From the cell containing the given text, extract its center point as (X, Y) coordinate. 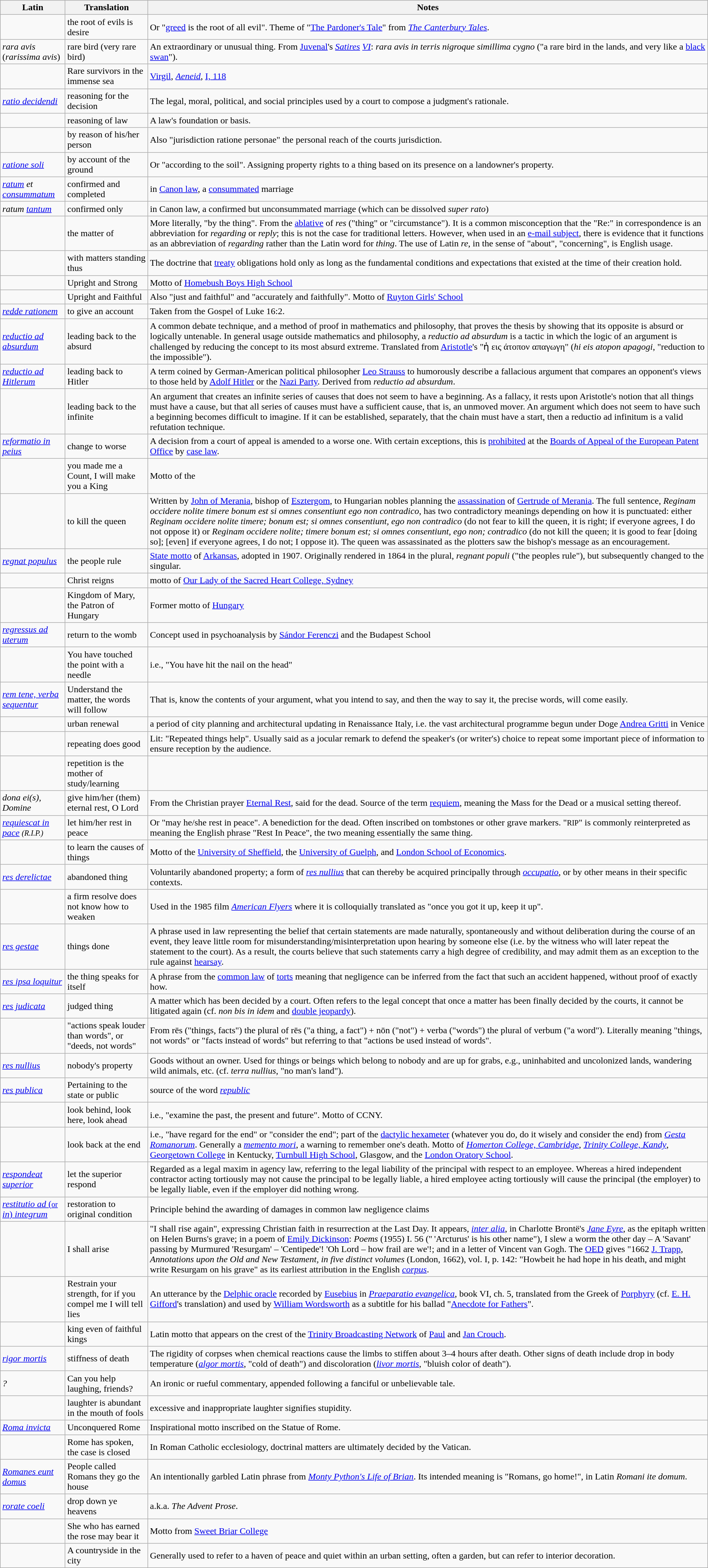
repetition is the mother of study/learning (106, 773)
From the Christian prayer Eternal Rest, said for the dead. Source of the term requiem, meaning the Mass for the Dead or a musical setting thereof. (428, 803)
leading back to Hitler (106, 376)
redde rationem (33, 311)
Latin (33, 8)
Rare survivors in the immense sea (106, 76)
Rome has spoken, the case is closed (106, 1447)
Romanes eunt domus (33, 1477)
That is, know the contents of your argument, what you intend to say, and then the way to say it, the precise words, will come easily. (428, 699)
res derelictae (33, 877)
Taken from the Gospel of Luke 16:2. (428, 311)
You have touched the point with a needle (106, 665)
return to the womb (106, 635)
the root of evils is desire (106, 27)
res judicata (33, 1006)
Upright and Strong (106, 283)
to learn the causes of things (106, 852)
confirmed and completed (106, 189)
She who has earned the rose may bear it (106, 1531)
res publica (33, 1090)
in Canon law, a consummated marriage (428, 189)
Virgil, Aeneid, I, 118 (428, 76)
rorate coeli (33, 1506)
Also "just and faithful" and "accurately and faithfully". Motto of Ruyton Girls' School (428, 297)
judged thing (106, 1006)
with matters standing thus (106, 263)
Understand the matter, the words will follow (106, 699)
leading back to the absurd (106, 341)
Generally used to refer to a haven of peace and quiet within an urban setting, often a garden, but can refer to interior decoration. (428, 1556)
A law's foundation or basis. (428, 120)
confirmed only (106, 209)
Motto from Sweet Briar College (428, 1531)
ratione soli (33, 164)
look behind, look here, look ahead (106, 1115)
reasoning for the decision (106, 101)
rem tene, verba sequentur (33, 699)
Notes (428, 8)
Or "greed is the root of all evil". Theme of "The Pardoner's Tale" from The Canterbury Tales. (428, 27)
res gestae (33, 946)
change to worse (106, 446)
dona ei(s), Domine (33, 803)
In Roman Catholic ecclesiology, doctrinal matters are ultimately decided by the Vatican. (428, 1447)
repeating does good (106, 743)
you made me a Count, I will make you a King (106, 476)
abandoned thing (106, 877)
a.k.a. The Advent Prose. (428, 1506)
the people rule (106, 561)
regnat populus (33, 561)
to kill the queen (106, 521)
Motto of Homebush Boys High School (428, 283)
respondeat superior (33, 1179)
laughter is abundant in the mouth of fools (106, 1408)
by reason of his/her person (106, 140)
Motto of the (428, 476)
An ironic or rueful commentary, appended following a fanciful or unbelievable tale. (428, 1383)
Or "according to the soil". Assigning property rights to a thing based on its presence on a landowner's property. (428, 164)
rigor mortis (33, 1359)
Upright and Faithful (106, 297)
Unconquered Rome (106, 1427)
reductio ad Hitlerum (33, 376)
Can you help laughing, friends? (106, 1383)
urban renewal (106, 724)
Also "jurisdiction ratione personae" the personal reach of the courts jurisdiction. (428, 140)
ratum tantum (33, 209)
regressus ad uterum (33, 635)
A countryside in the city (106, 1556)
ratum et consummatum (33, 189)
i.e., "examine the past, the present and future". Motto of CCNY. (428, 1115)
look back at the end (106, 1144)
res nullius (33, 1066)
The legal, moral, political, and social principles used by a court to compose a judgment's rationale. (428, 101)
ratio decidendi (33, 101)
Inspirational motto inscribed on the Statue of Rome. (428, 1427)
things done (106, 946)
Roma invicta (33, 1427)
to give an account (106, 311)
king even of faithful kings (106, 1334)
Motto of the University of Sheffield, the University of Guelph, and London School of Economics. (428, 852)
Used in the 1985 film American Flyers where it is colloquially translated as "once you got it up, keep it up". (428, 906)
reasoning of law (106, 120)
Translation (106, 8)
the matter of (106, 233)
reformatio in peius (33, 446)
let him/her rest in peace (106, 827)
rara avis (rarissima avis) (33, 51)
source of the word republic (428, 1090)
Former motto of Hungary (428, 605)
An intentionally garbled Latin phrase from Monty Python's Life of Brian. Its intended meaning is "Romans, go home!", in Latin Romani ite domum. (428, 1477)
give him/her (them) eternal rest, O Lord (106, 803)
by account of the ground (106, 164)
nobody's property (106, 1066)
i.e., "You have hit the nail on the head" (428, 665)
Pertaining to the state or public (106, 1090)
Kingdom of Mary, the Patron of Hungary (106, 605)
a firm resolve does not know how to weaken (106, 906)
stiffness of death (106, 1359)
restitutio ad (or in) integrum (33, 1209)
Principle behind the awarding of damages in common law negligence claims (428, 1209)
the thing speaks for itself (106, 981)
reductio ad absurdum (33, 341)
let the superior respond (106, 1179)
requiescat in pace (R.I.P.) (33, 827)
I shall arise (106, 1249)
People called Romans they go the house (106, 1477)
leading back to the infinite (106, 411)
res ipsa loquitur (33, 981)
Concept used in psychoanalysis by Sándor Ferenczi and the Budapest School (428, 635)
Latin motto that appears on the crest of the Trinity Broadcasting Network of Paul and Jan Crouch. (428, 1334)
restoration to original condition (106, 1209)
motto of Our Lady of the Sacred Heart College, Sydney (428, 581)
Christ reigns (106, 581)
Restrain your strength, for if you compel me I will tell lies (106, 1299)
? (33, 1383)
drop down ye heavens (106, 1506)
rare bird (very rare bird) (106, 51)
in Canon law, a confirmed but unconsummated marriage (which can be dissolved super rato) (428, 209)
excessive and inappropriate laughter signifies stupidity. (428, 1408)
"actions speak louder than words", or "deeds, not words" (106, 1036)
